Return the [x, y] coordinate for the center point of the cell that contains the specified text.  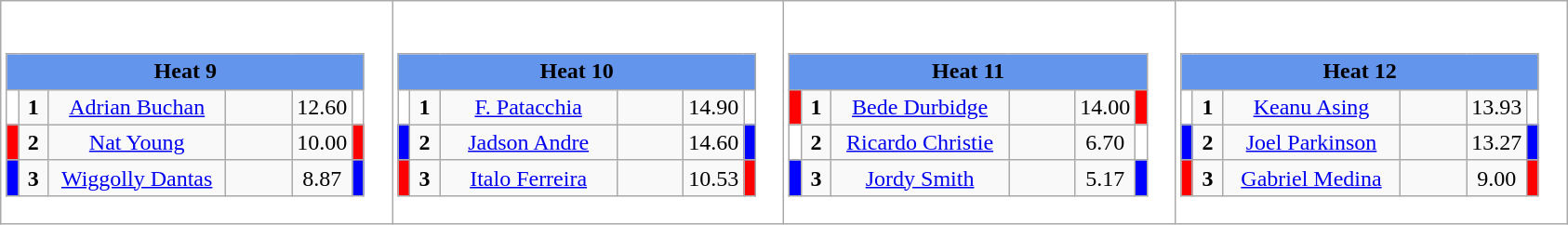
14.90 [714, 107]
Bede Durbidge [921, 107]
Italo Ferreira [528, 178]
Keanu Asing [1311, 107]
9.00 [1497, 178]
10.53 [714, 178]
Joel Parkinson [1311, 142]
Adrian Buchan [138, 107]
Heat 12 [1360, 72]
Jadson Andre [528, 142]
F. Patacchia [528, 107]
Heat 12 1 Keanu Asing 13.93 2 Joel Parkinson 13.27 3 Gabriel Medina 9.00 [1371, 112]
Heat 10 [577, 72]
13.93 [1497, 107]
13.27 [1497, 142]
Nat Young [138, 142]
Heat 9 [185, 72]
6.70 [1105, 142]
5.17 [1105, 178]
10.00 [322, 142]
Wiggolly Dantas [138, 178]
12.60 [322, 107]
Heat 9 1 Adrian Buchan 12.60 2 Nat Young 10.00 3 Wiggolly Dantas 8.87 [197, 112]
14.60 [714, 142]
8.87 [322, 178]
Jordy Smith [921, 178]
Heat 11 1 Bede Durbidge 14.00 2 Ricardo Christie 6.70 3 Jordy Smith 5.17 [980, 112]
Gabriel Medina [1311, 178]
Ricardo Christie [921, 142]
Heat 10 1 F. Patacchia 14.90 2 Jadson Andre 14.60 3 Italo Ferreira 10.53 [588, 112]
Heat 11 [968, 72]
14.00 [1105, 107]
